From the cell containing the given text, extract its center point as (x, y) coordinate. 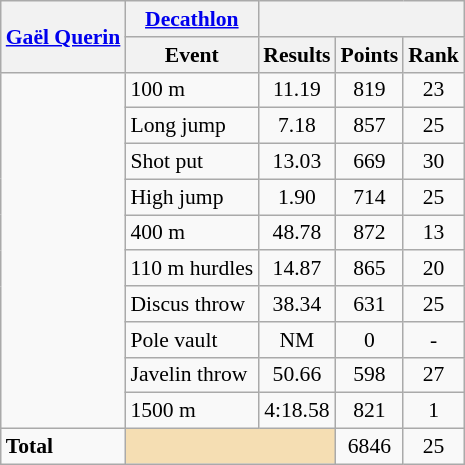
819 (370, 90)
14.87 (296, 269)
20 (434, 269)
38.34 (296, 304)
High jump (192, 197)
Results (296, 55)
11.19 (296, 90)
857 (370, 126)
Pole vault (192, 340)
13 (434, 233)
1.90 (296, 197)
872 (370, 233)
400 m (192, 233)
100 m (192, 90)
631 (370, 304)
865 (370, 269)
Total (64, 447)
27 (434, 375)
23 (434, 90)
598 (370, 375)
Event (192, 55)
Points (370, 55)
110 m hurdles (192, 269)
Javelin throw (192, 375)
669 (370, 162)
714 (370, 197)
7.18 (296, 126)
0 (370, 340)
30 (434, 162)
NM (296, 340)
- (434, 340)
13.03 (296, 162)
821 (370, 411)
1500 m (192, 411)
Discus throw (192, 304)
Long jump (192, 126)
Gaël Querin (64, 36)
6846 (370, 447)
1 (434, 411)
4:18.58 (296, 411)
Rank (434, 55)
50.66 (296, 375)
48.78 (296, 233)
Shot put (192, 162)
Decathlon (192, 19)
